Detect which cell encompasses the target text, then output its (X, Y) center coordinate. 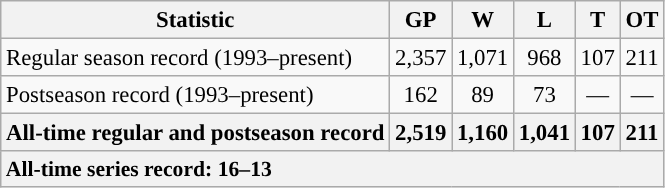
All-time regular and postseason record (196, 133)
1,041 (544, 133)
73 (544, 95)
All-time series record: 16–13 (332, 169)
OT (642, 20)
2,519 (421, 133)
1,160 (483, 133)
Statistic (196, 20)
2,357 (421, 58)
Regular season record (1993–present) (196, 58)
W (483, 20)
L (544, 20)
GP (421, 20)
Postseason record (1993–present) (196, 95)
968 (544, 58)
89 (483, 95)
162 (421, 95)
T (598, 20)
1,071 (483, 58)
